Return the [X, Y] coordinate for the center point of the cell that contains the specified text.  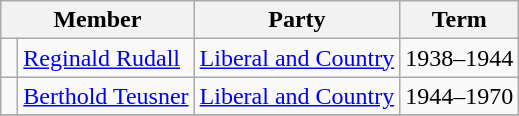
Party [297, 20]
1938–1944 [460, 58]
1944–1970 [460, 96]
Member [98, 20]
Reginald Rudall [106, 58]
Term [460, 20]
Berthold Teusner [106, 96]
